Locate the cell with the specified text and output its [x, y] center coordinate. 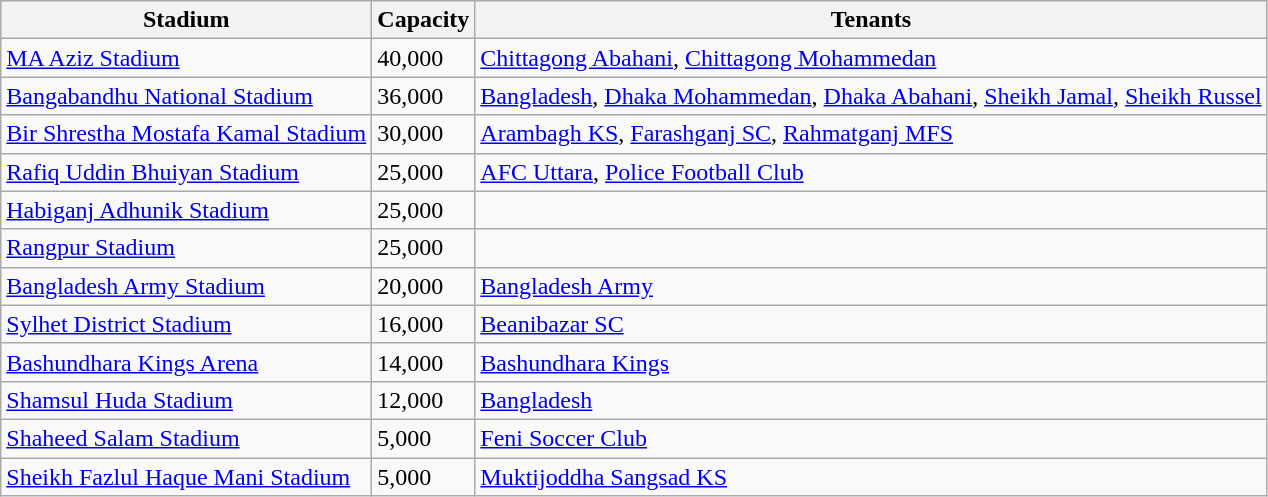
Bashundhara Kings Arena [186, 362]
Rangpur Stadium [186, 248]
40,000 [424, 58]
Capacity [424, 20]
12,000 [424, 400]
Muktijoddha Sangsad KS [871, 477]
MA Aziz Stadium [186, 58]
Rafiq Uddin Bhuiyan Stadium [186, 172]
Chittagong Abahani, Chittagong Mohammedan [871, 58]
Bangladesh Army [871, 286]
Bangladesh [871, 400]
14,000 [424, 362]
Sylhet District Stadium [186, 324]
Habiganj Adhunik Stadium [186, 210]
36,000 [424, 96]
Bir Shrestha Mostafa Kamal Stadium [186, 134]
Stadium [186, 20]
Shamsul Huda Stadium [186, 400]
Sheikh Fazlul Haque Mani Stadium [186, 477]
Bashundhara Kings [871, 362]
Beanibazar SC [871, 324]
Feni Soccer Club [871, 438]
Bangladesh Army Stadium [186, 286]
Shaheed Salam Stadium [186, 438]
20,000 [424, 286]
16,000 [424, 324]
Bangladesh, Dhaka Mohammedan, Dhaka Abahani, Sheikh Jamal, Sheikh Russel [871, 96]
AFC Uttara, Police Football Club [871, 172]
Tenants [871, 20]
30,000 [424, 134]
Arambagh KS, Farashganj SC, Rahmatganj MFS [871, 134]
Bangabandhu National Stadium [186, 96]
